For the text-containing cell, return its midpoint in [X, Y] coordinate format. 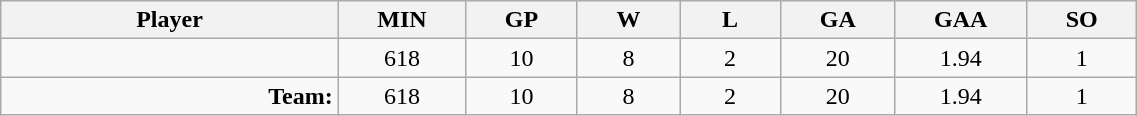
GAA [961, 20]
GA [838, 20]
Team: [170, 96]
MIN [402, 20]
L [730, 20]
GP [522, 20]
W [628, 20]
SO [1081, 20]
Player [170, 20]
